Identify which cell holds the provided text, then report its [X, Y] central coordinate. 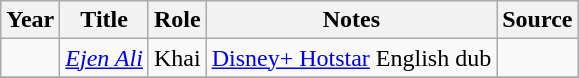
Khai [177, 58]
Notes [352, 20]
Role [177, 20]
Title [104, 20]
Year [30, 20]
Ejen Ali [104, 58]
Disney+ Hotstar English dub [352, 58]
Source [538, 20]
